Find where the given text appears and provide that cell's center as (x, y) coordinate. 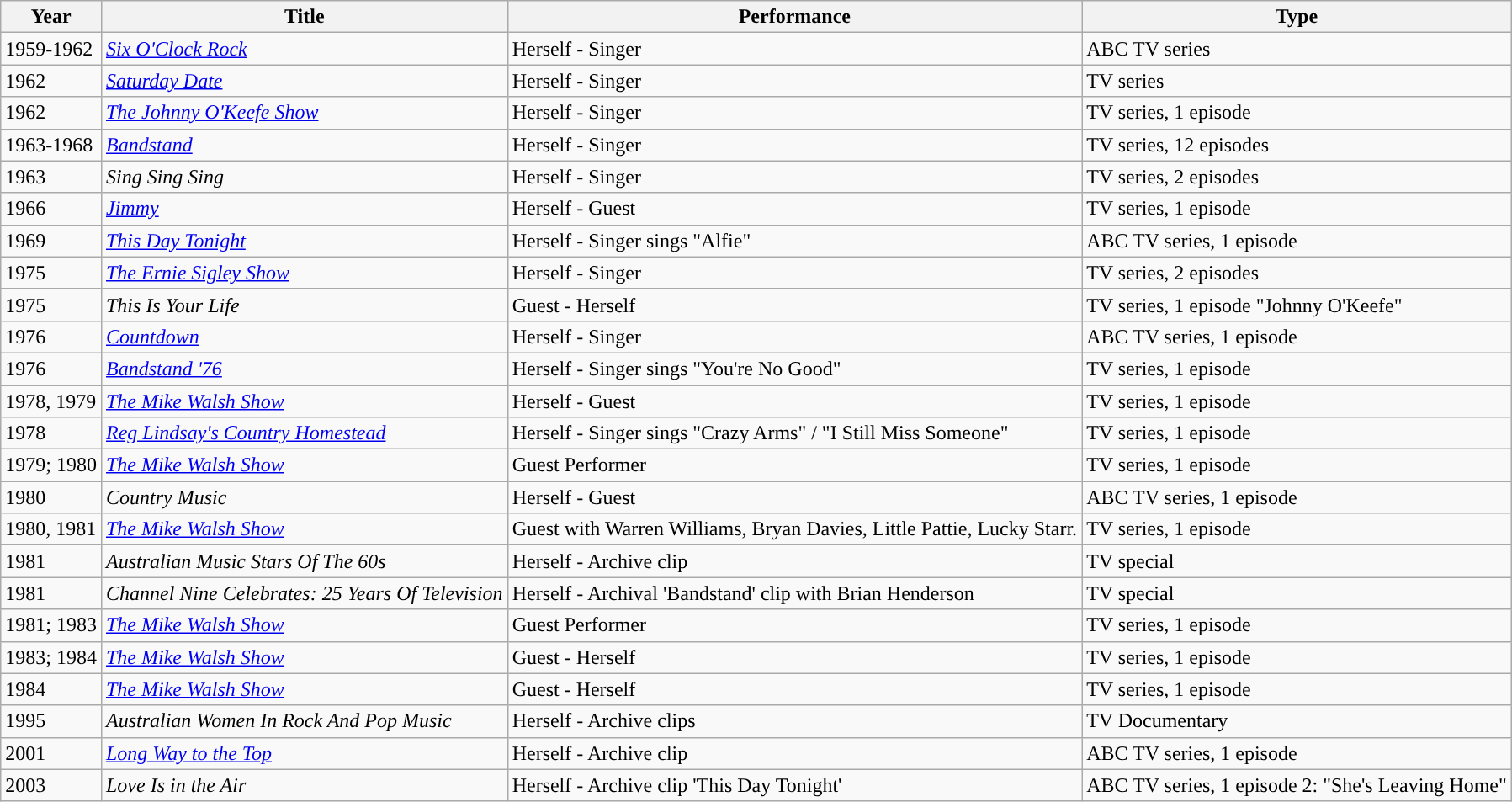
1980, 1981 (51, 529)
The Ernie Sigley Show (305, 273)
Type (1297, 17)
Country Music (305, 497)
1978, 1979 (51, 401)
ABC TV series, 1 episode 2: "She's Leaving Home" (1297, 785)
1963-1968 (51, 145)
Australian Music Stars Of The 60s (305, 561)
Channel Nine Celebrates: 25 Years Of Television (305, 593)
TV Documentary (1297, 721)
1979; 1980 (51, 465)
TV series, 1 episode "Johnny O'Keefe" (1297, 305)
1983; 1984 (51, 657)
1980 (51, 497)
1959-1962 (51, 49)
Herself - Archival 'Bandstand' clip with Brian Henderson (794, 593)
1978 (51, 433)
Sing Sing Sing (305, 177)
Bandstand '76 (305, 369)
2003 (51, 785)
1963 (51, 177)
Title (305, 17)
This Day Tonight (305, 241)
1969 (51, 241)
TV series (1297, 81)
Herself - Singer sings "Crazy Arms" / "I Still Miss Someone" (794, 433)
1981; 1983 (51, 625)
Bandstand (305, 145)
Reg Lindsay's Country Homestead (305, 433)
1966 (51, 209)
Herself - Archive clip 'This Day Tonight' (794, 785)
Love Is in the Air (305, 785)
ABC TV series (1297, 49)
The Johnny O'Keefe Show (305, 113)
This Is Your Life (305, 305)
Six O'Clock Rock (305, 49)
Countdown (305, 337)
Herself - Singer sings "You're No Good" (794, 369)
Jimmy (305, 209)
Herself - Archive clips (794, 721)
Performance (794, 17)
1984 (51, 689)
Long Way to the Top (305, 753)
TV series, 12 episodes (1297, 145)
Saturday Date (305, 81)
Herself - Singer sings "Alfie" (794, 241)
1995 (51, 721)
2001 (51, 753)
Year (51, 17)
Australian Women In Rock And Pop Music (305, 721)
Guest with Warren Williams, Bryan Davies, Little Pattie, Lucky Starr. (794, 529)
